Extract the [x, y] coordinate from the center of the cell holding the provided text.  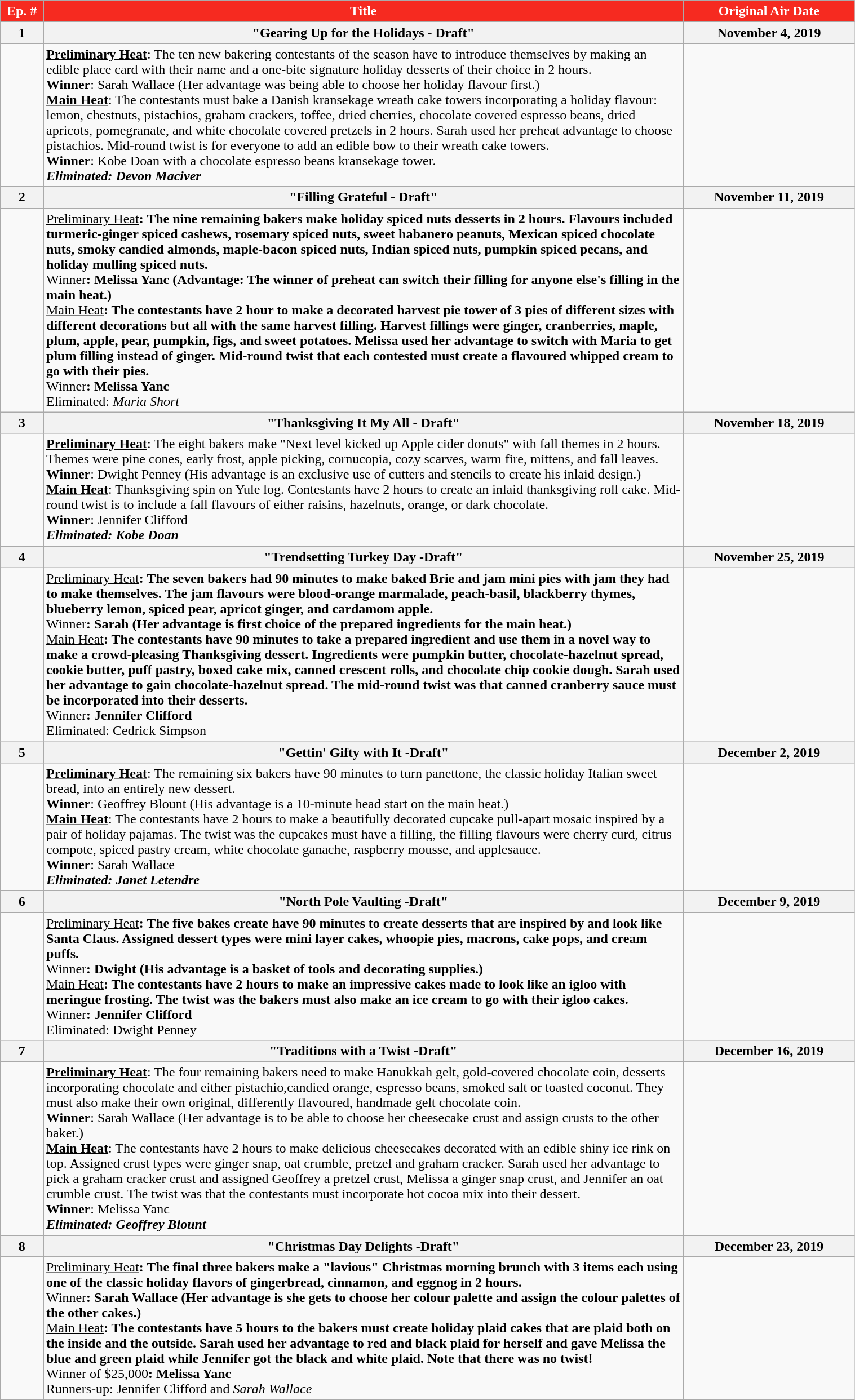
7 [22, 1051]
December 2, 2019 [769, 752]
"Traditions with a Twist -Draft" [363, 1051]
November 18, 2019 [769, 423]
8 [22, 1246]
"Trendsetting Turkey Day -Draft" [363, 557]
"North Pole Vaulting -Draft" [363, 901]
Original Air Date [769, 11]
December 16, 2019 [769, 1051]
"Christmas Day Delights -Draft" [363, 1246]
November 11, 2019 [769, 197]
December 23, 2019 [769, 1246]
5 [22, 752]
"Gettin' Gifty with It -Draft" [363, 752]
1 [22, 33]
"Gearing Up for the Holidays - Draft" [363, 33]
3 [22, 423]
November 4, 2019 [769, 33]
6 [22, 901]
November 25, 2019 [769, 557]
December 9, 2019 [769, 901]
Title [363, 11]
"Thanksgiving It My All - Draft" [363, 423]
4 [22, 557]
2 [22, 197]
"Filling Grateful - Draft" [363, 197]
Ep. # [22, 11]
